Determine the (X, Y) coordinate at the center of the cell enclosing the given text.  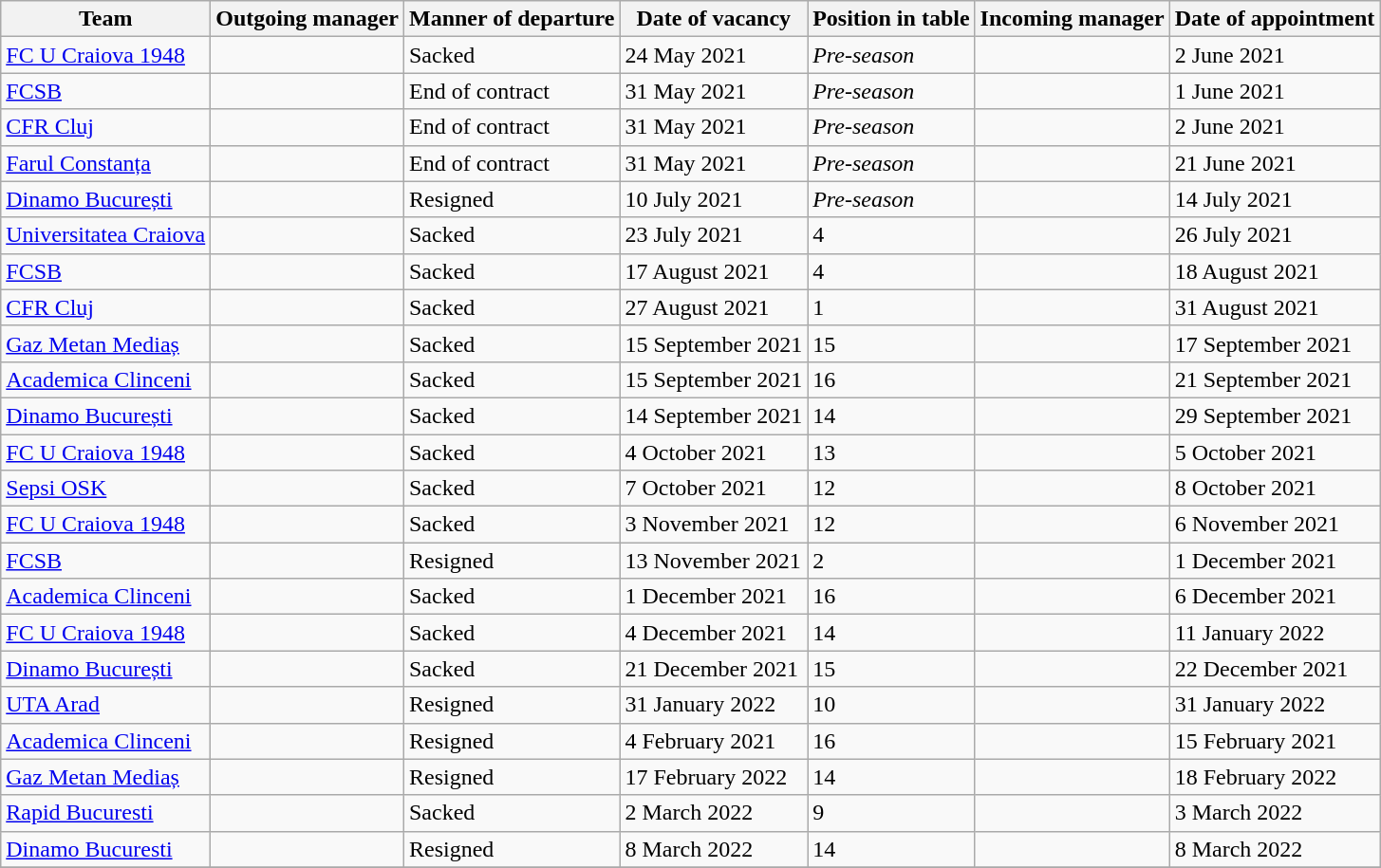
21 September 2021 (1275, 379)
18 August 2021 (1275, 271)
27 August 2021 (714, 307)
4 February 2021 (714, 741)
24 May 2021 (714, 55)
13 November 2021 (714, 561)
UTA Arad (106, 705)
17 February 2022 (714, 777)
Universitatea Craiova (106, 235)
Date of vacancy (714, 19)
26 July 2021 (1275, 235)
6 December 2021 (1275, 597)
5 October 2021 (1275, 452)
31 August 2021 (1275, 307)
4 December 2021 (714, 633)
2 (891, 561)
6 November 2021 (1275, 525)
Outgoing manager (308, 19)
21 December 2021 (714, 669)
17 August 2021 (714, 271)
Manner of departure (511, 19)
2 March 2022 (714, 813)
9 (891, 813)
1 June 2021 (1275, 91)
Farul Constanța (106, 163)
11 January 2022 (1275, 633)
13 (891, 452)
Incoming manager (1073, 19)
21 June 2021 (1275, 163)
Sepsi OSK (106, 489)
22 December 2021 (1275, 669)
1 (891, 307)
Date of appointment (1275, 19)
3 November 2021 (714, 525)
8 October 2021 (1275, 489)
18 February 2022 (1275, 777)
Position in table (891, 19)
29 September 2021 (1275, 416)
10 (891, 705)
14 September 2021 (714, 416)
15 February 2021 (1275, 741)
23 July 2021 (714, 235)
7 October 2021 (714, 489)
17 September 2021 (1275, 343)
Dinamo Bucuresti (106, 849)
3 March 2022 (1275, 813)
Team (106, 19)
10 July 2021 (714, 199)
Rapid Bucuresti (106, 813)
4 October 2021 (714, 452)
14 July 2021 (1275, 199)
